Detect which cell encompasses the target text, then output its [X, Y] center coordinate. 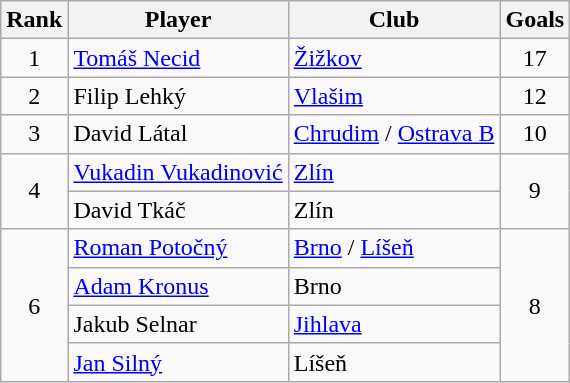
17 [535, 58]
Brno [394, 286]
Adam Kronus [178, 286]
Jan Silný [178, 362]
3 [34, 134]
6 [34, 305]
Club [394, 20]
Žižkov [394, 58]
12 [535, 96]
Tomáš Necid [178, 58]
Vlašim [394, 96]
Chrudim / Ostrava B [394, 134]
Jakub Selnar [178, 324]
Líšeň [394, 362]
Player [178, 20]
David Látal [178, 134]
1 [34, 58]
Jihlava [394, 324]
4 [34, 191]
10 [535, 134]
Brno / Líšeň [394, 248]
Rank [34, 20]
2 [34, 96]
Goals [535, 20]
8 [535, 305]
Vukadin Vukadinović [178, 172]
9 [535, 191]
David Tkáč [178, 210]
Roman Potočný [178, 248]
Filip Lehký [178, 96]
